Return (X, Y) of the center of cell containing provided text 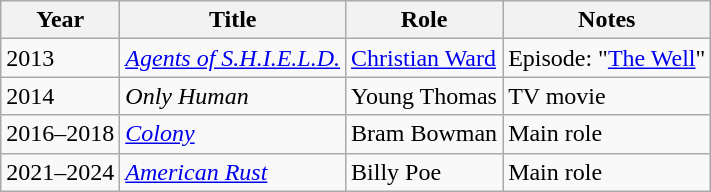
Colony (233, 134)
Christian Ward (424, 58)
American Rust (233, 172)
Only Human (233, 96)
2016–2018 (60, 134)
TV movie (607, 96)
Episode: "The Well" (607, 58)
Billy Poe (424, 172)
2014 (60, 96)
Role (424, 20)
Notes (607, 20)
Bram Bowman (424, 134)
2013 (60, 58)
Young Thomas (424, 96)
2021–2024 (60, 172)
Title (233, 20)
Year (60, 20)
Agents of S.H.I.E.L.D. (233, 58)
